Capture the cell that displays the provided text and extract its [x, y] central coordinate. 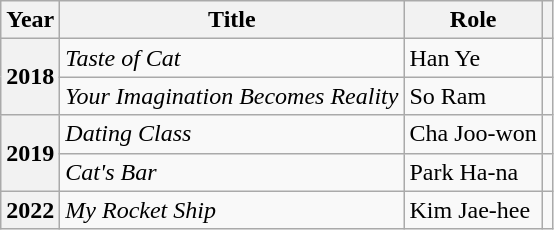
Title [232, 20]
2018 [30, 77]
Park Ha-na [473, 172]
2022 [30, 210]
Your Imagination Becomes Reality [232, 96]
Role [473, 20]
Cat's Bar [232, 172]
2019 [30, 153]
Year [30, 20]
Dating Class [232, 134]
So Ram [473, 96]
Cha Joo-won [473, 134]
Han Ye [473, 58]
My Rocket Ship [232, 210]
Kim Jae-hee [473, 210]
Taste of Cat [232, 58]
